Pinpoint the cell where the given text exists, returning its [x, y] midpoint coordinate. 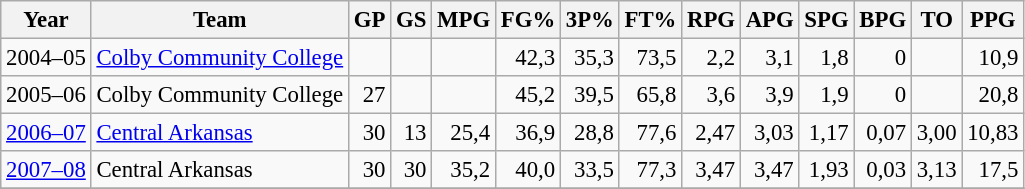
42,3 [528, 58]
65,8 [650, 95]
28,8 [590, 133]
3P% [590, 20]
2006–07 [46, 133]
73,5 [650, 58]
27 [369, 95]
Team [220, 20]
3,13 [936, 170]
PPG [993, 20]
FT% [650, 20]
RPG [712, 20]
TO [936, 20]
0,03 [882, 170]
77,6 [650, 133]
1,17 [826, 133]
20,8 [993, 95]
3,1 [770, 58]
10,9 [993, 58]
Year [46, 20]
3,6 [712, 95]
2004–05 [46, 58]
2005–06 [46, 95]
1,9 [826, 95]
3,00 [936, 133]
MPG [464, 20]
40,0 [528, 170]
35,2 [464, 170]
3,9 [770, 95]
2,2 [712, 58]
45,2 [528, 95]
0,07 [882, 133]
1,93 [826, 170]
2,47 [712, 133]
39,5 [590, 95]
13 [412, 133]
35,3 [590, 58]
77,3 [650, 170]
3,03 [770, 133]
GP [369, 20]
10,83 [993, 133]
2007–08 [46, 170]
SPG [826, 20]
36,9 [528, 133]
17,5 [993, 170]
FG% [528, 20]
GS [412, 20]
25,4 [464, 133]
33,5 [590, 170]
APG [770, 20]
BPG [882, 20]
1,8 [826, 58]
